Find where the given text appears and provide that cell's center as [x, y] coordinate. 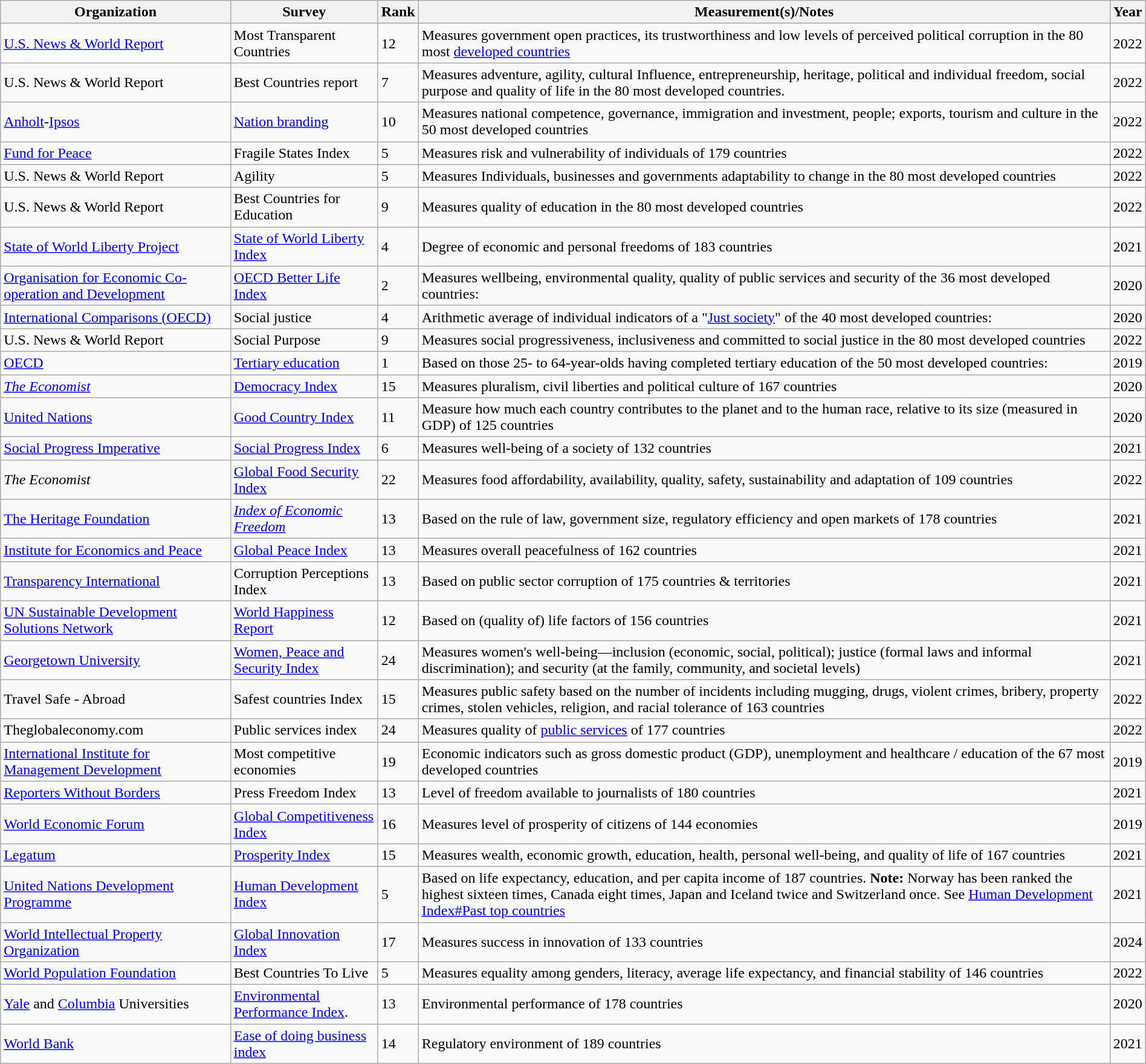
Social Purpose [304, 340]
Global Food Security Index [304, 480]
State of World Liberty Index [304, 247]
Based on public sector corruption of 175 countries & territories [764, 582]
Social justice [304, 317]
Global Peace Index [304, 550]
Transparency International [116, 582]
Measurement(s)/Notes [764, 12]
Measures risk and vulnerability of individuals of 179 countries [764, 153]
Rank [398, 12]
UN Sustainable Development Solutions Network [116, 620]
Global Innovation Index [304, 942]
Social Progress Imperative [116, 449]
6 [398, 449]
1 [398, 363]
Social Progress Index [304, 449]
Fund for Peace [116, 153]
Degree of economic and personal freedoms of 183 countries [764, 247]
Arithmetic average of individual indicators of a "Just society" of the 40 most developed countries: [764, 317]
Public services index [304, 730]
Measures social progressiveness, inclusiveness and committed to social justice in the 80 most developed countries [764, 340]
11 [398, 417]
Travel Safe - Abroad [116, 699]
Safest countries Index [304, 699]
Measures Individuals, businesses and governments adaptability to change in the 80 most developed countries [764, 176]
Good Country Index [304, 417]
Based on those 25- to 64-year-olds having completed tertiary education of the 50 most developed countries: [764, 363]
United Nations Development Programme [116, 894]
Based on the rule of law, government size, regulatory efficiency and open markets of 178 countries [764, 519]
Most competitive economies [304, 762]
19 [398, 762]
Institute for Economics and Peace [116, 550]
Fragile States Index [304, 153]
Measures national competence, governance, immigration and investment, people; exports, tourism and culture in the 50 most developed countries [764, 122]
Best Countries report [304, 82]
Organization [116, 12]
Anholt-Ipsos [116, 122]
World Intellectual Property Organization [116, 942]
Nation branding [304, 122]
Global Competitiveness Index [304, 823]
Based on (quality of) life factors of 156 countries [764, 620]
Legatum [116, 855]
Democracy Index [304, 386]
OECD Better Life Index [304, 285]
Measures food affordability, availability, quality, safety, sustainability and adaptation of 109 countries [764, 480]
OECD [116, 363]
Most Transparent Countries [304, 44]
Regulatory environment of 189 countries [764, 1043]
Measures well-being of a society of 132 countries [764, 449]
Women, Peace and Security Index [304, 660]
Theglobaleconomy.com [116, 730]
22 [398, 480]
Press Freedom Index [304, 793]
2 [398, 285]
Year [1128, 12]
Best Countries for Education [304, 207]
Georgetown University [116, 660]
Economic indicators such as gross domestic product (GDP), unemployment and healthcare / education of the 67 most developed countries [764, 762]
Measures government open practices, its trustworthiness and low levels of perceived political corruption in the 80 most developed countries [764, 44]
Ease of doing business index [304, 1043]
Reporters Without Borders [116, 793]
Measures wealth, economic growth, education, health, personal well-being, and quality of life of 167 countries [764, 855]
17 [398, 942]
International Comparisons (OECD) [116, 317]
World Bank [116, 1043]
14 [398, 1043]
World Population Foundation [116, 973]
Yale and Columbia Universities [116, 1005]
Measures quality of public services of 177 countries [764, 730]
Agility [304, 176]
World Happiness Report [304, 620]
Organisation for Economic Co-operation and Development [116, 285]
United Nations [116, 417]
7 [398, 82]
The Heritage Foundation [116, 519]
Human Development Index [304, 894]
World Economic Forum [116, 823]
Measure how much each country contributes to the planet and to the human race, relative to its size (measured in GDP) of 125 countries [764, 417]
Measures level of prosperity of citizens of 144 economies [764, 823]
Measures success in innovation of 133 countries [764, 942]
Level of freedom available to journalists of 180 countries [764, 793]
2024 [1128, 942]
State of World Liberty Project [116, 247]
Measures quality of education in the 80 most developed countries [764, 207]
Survey [304, 12]
10 [398, 122]
Measures equality among genders, literacy, average life expectancy, and financial stability of 146 countries [764, 973]
Best Countries To Live [304, 973]
Measures overall peacefulness of 162 countries [764, 550]
16 [398, 823]
Index of Economic Freedom [304, 519]
Environmental performance of 178 countries [764, 1005]
Measures wellbeing, environmental quality, quality of public services and security of the 36 most developed countries: [764, 285]
Corruption Perceptions Index [304, 582]
Environmental Performance Index. [304, 1005]
International Institute for Management Development [116, 762]
Prosperity Index [304, 855]
Tertiary education [304, 363]
Measures pluralism, civil liberties and political culture of 167 countries [764, 386]
